From the cell containing the given text, extract its center point as [X, Y] coordinate. 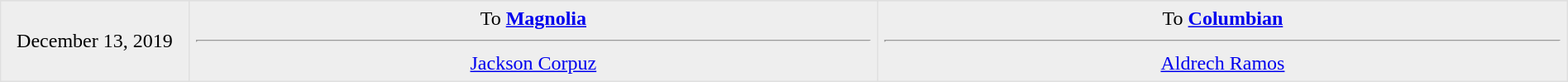
To Magnolia Jackson Corpuz [533, 41]
December 13, 2019 [94, 41]
To ColumbianAldrech Ramos [1223, 41]
